Locate the cell with the specified text and output its (x, y) center coordinate. 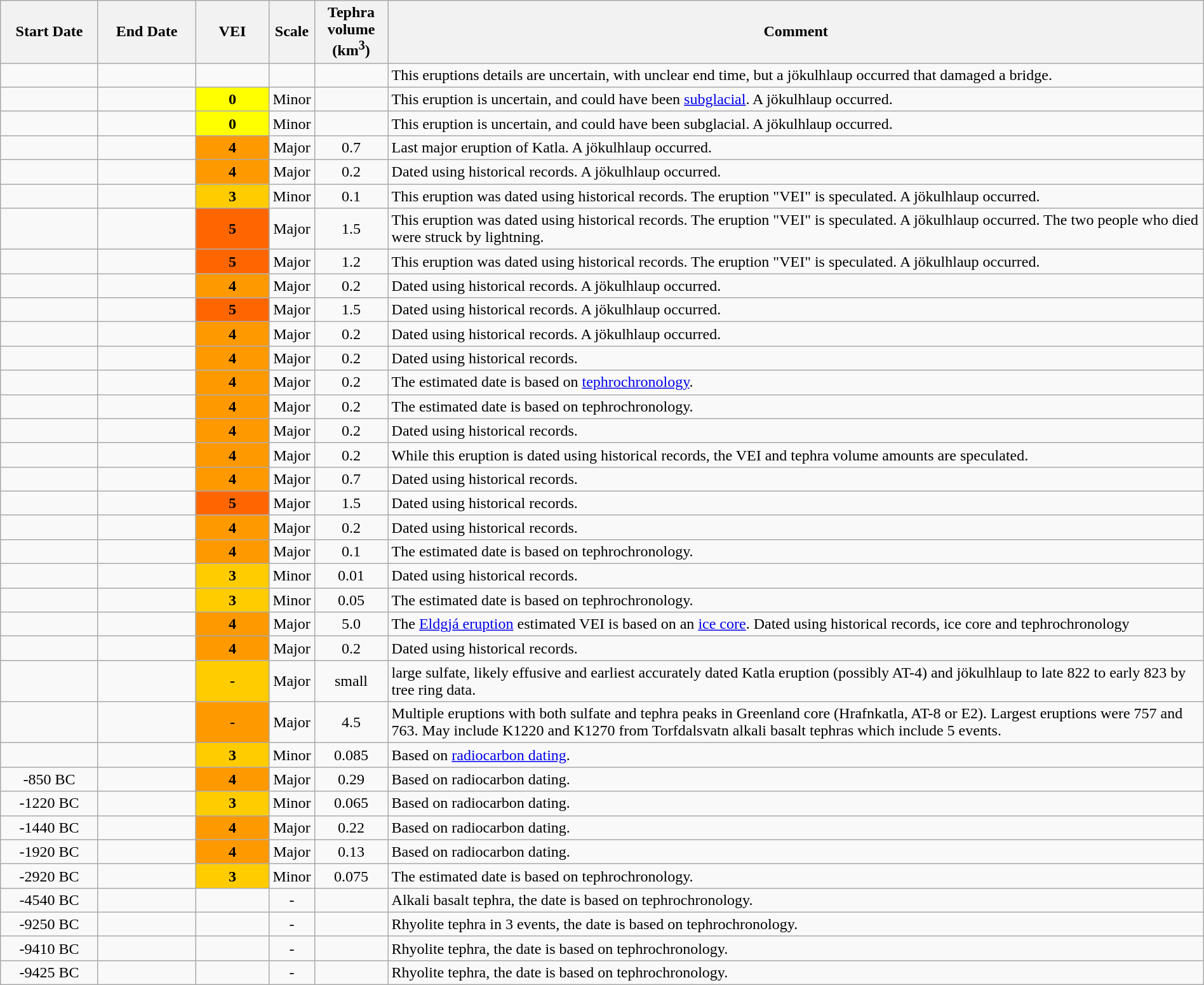
0.065 (351, 803)
Scale (292, 32)
0.13 (351, 852)
Alkali basalt tephra, the date is based on tephrochronology. (796, 900)
Last major eruption of Katla. A jökulhlaup occurred. (796, 147)
0.22 (351, 828)
Start Date (50, 32)
The Eldgjá eruption estimated VEI is based on an ice core. Dated using historical records, ice core and tephrochronology (796, 624)
-2920 BC (50, 876)
Rhyolite tephra in 3 events, the date is based on tephrochronology. (796, 924)
-1920 BC (50, 852)
5.0 (351, 624)
1.2 (351, 262)
0.29 (351, 779)
This eruptions details are uncertain, with unclear end time, but a jökulhlaup occurred that damaged a bridge. (796, 75)
-4540 BC (50, 900)
Comment (796, 32)
-850 BC (50, 779)
While this eruption is dated using historical records, the VEI and tephra volume amounts are speculated. (796, 455)
-9425 BC (50, 972)
0.01 (351, 576)
4.5 (351, 723)
-1440 BC (50, 828)
-9410 BC (50, 948)
Tephra volume(km3) (351, 32)
-9250 BC (50, 924)
small (351, 681)
0.085 (351, 755)
VEI (232, 32)
0.05 (351, 600)
End Date (147, 32)
0.075 (351, 876)
-1220 BC (50, 803)
